Extract the [x, y] coordinate from the center of the cell holding the provided text.  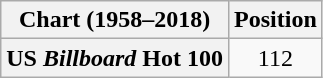
112 [276, 58]
Chart (1958–2018) [115, 20]
Position [276, 20]
US Billboard Hot 100 [115, 58]
